From the cell containing the given text, extract its center point as (X, Y) coordinate. 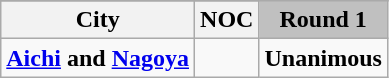
City (98, 20)
Unanimous (323, 58)
NOC (227, 20)
Aichi and Nagoya (98, 58)
Round 1 (323, 20)
